From the cell containing the given text, extract its center point as (x, y) coordinate. 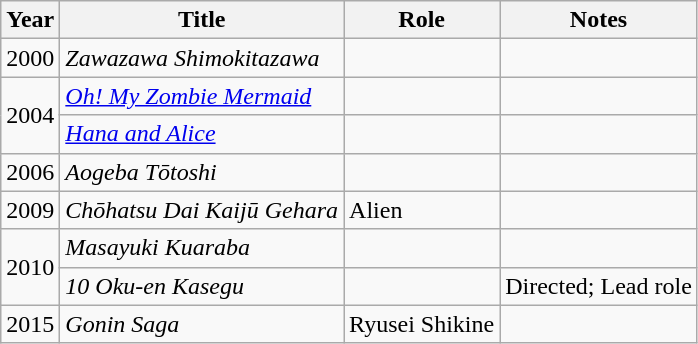
Zawazawa Shimokitazawa (202, 58)
Ryusei Shikine (422, 324)
2010 (30, 267)
Masayuki Kuaraba (202, 248)
Chōhatsu Dai Kaijū Gehara (202, 210)
Directed; Lead role (599, 286)
Alien (422, 210)
Role (422, 20)
2000 (30, 58)
Aogeba Tōtoshi (202, 172)
Title (202, 20)
2015 (30, 324)
Year (30, 20)
Oh! My Zombie Mermaid (202, 96)
10 Oku-en Kasegu (202, 286)
2004 (30, 115)
2006 (30, 172)
2009 (30, 210)
Notes (599, 20)
Gonin Saga (202, 324)
Hana and Alice (202, 134)
